Return (x, y) of the center of cell containing provided text 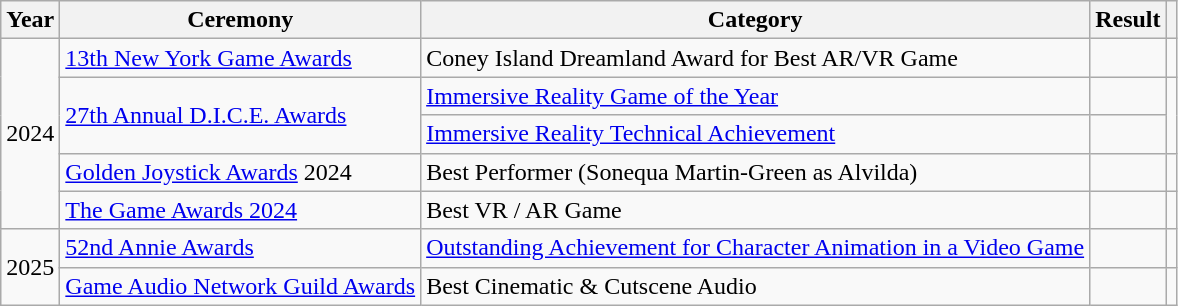
13th New York Game Awards (240, 58)
Best Cinematic & Cutscene Audio (756, 286)
Year (30, 20)
Ceremony (240, 20)
52nd Annie Awards (240, 248)
Immersive Reality Technical Achievement (756, 134)
Immersive Reality Game of the Year (756, 96)
2024 (30, 134)
Best Performer (Sonequa Martin-Green as Alvilda) (756, 172)
27th Annual D.I.C.E. Awards (240, 115)
The Game Awards 2024 (240, 210)
Golden Joystick Awards 2024 (240, 172)
2025 (30, 267)
Outstanding Achievement for Character Animation in a Video Game (756, 248)
Best VR / AR Game (756, 210)
Result (1128, 20)
Coney Island Dreamland Award for Best AR/VR Game (756, 58)
Game Audio Network Guild Awards (240, 286)
Category (756, 20)
